Locate the cell with the specified text and output its (X, Y) center coordinate. 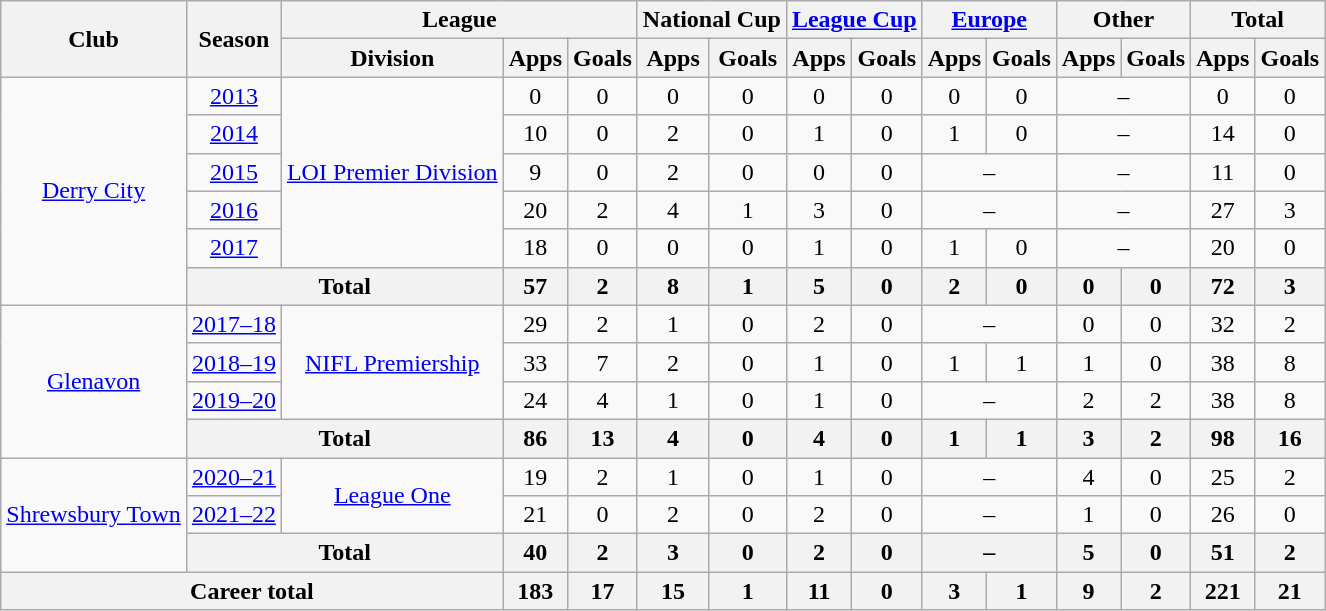
2017 (234, 248)
Derry City (94, 191)
17 (603, 591)
26 (1223, 515)
19 (535, 477)
Season (234, 39)
2013 (234, 96)
Career total (252, 591)
32 (1223, 324)
2018–19 (234, 362)
League One (392, 496)
10 (535, 134)
Shrewsbury Town (94, 515)
183 (535, 591)
221 (1223, 591)
League Cup (854, 20)
LOI Premier Division (392, 172)
72 (1223, 286)
40 (535, 553)
98 (1223, 438)
2019–20 (234, 400)
2017–18 (234, 324)
18 (535, 248)
24 (535, 400)
29 (535, 324)
13 (603, 438)
25 (1223, 477)
National Cup (712, 20)
16 (1290, 438)
NIFL Premiership (392, 362)
Club (94, 39)
Division (392, 58)
2015 (234, 172)
Other (1123, 20)
57 (535, 286)
2020–21 (234, 477)
2021–22 (234, 515)
2016 (234, 210)
14 (1223, 134)
86 (535, 438)
27 (1223, 210)
2014 (234, 134)
League (459, 20)
51 (1223, 553)
15 (673, 591)
Glenavon (94, 381)
Europe (989, 20)
33 (535, 362)
7 (603, 362)
